Scan for the cell matching the given text and deliver its [X, Y] coordinate at center. 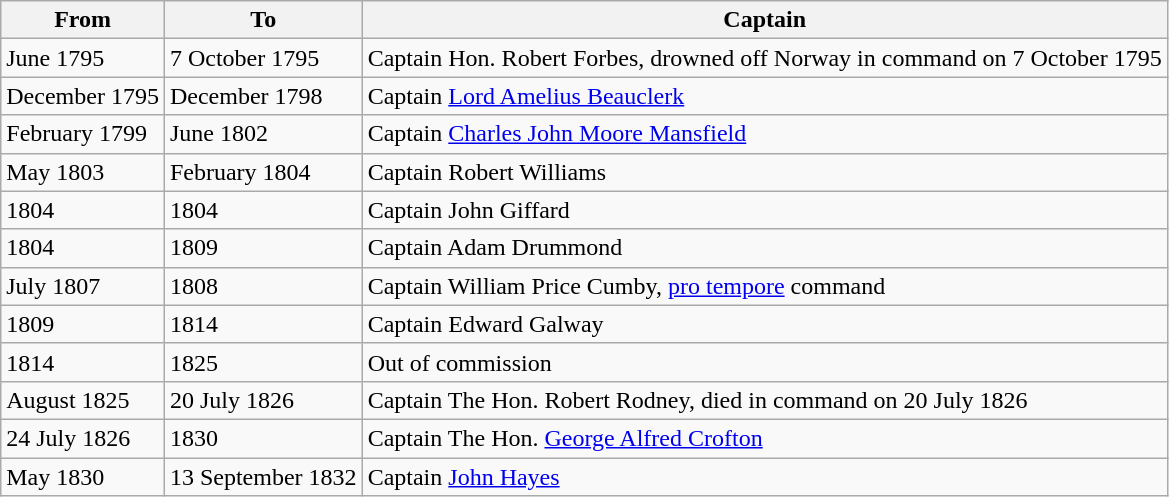
Captain John Giffard [764, 210]
Out of commission [764, 362]
May 1830 [83, 477]
1830 [263, 438]
13 September 1832 [263, 477]
Captain Adam Drummond [764, 248]
Captain Hon. Robert Forbes, drowned off Norway in command on 7 October 1795 [764, 58]
February 1804 [263, 172]
1825 [263, 362]
Captain William Price Cumby, pro tempore command [764, 286]
20 July 1826 [263, 400]
May 1803 [83, 172]
24 July 1826 [83, 438]
February 1799 [83, 134]
Captain Robert Williams [764, 172]
June 1802 [263, 134]
Captain The Hon. Robert Rodney, died in command on 20 July 1826 [764, 400]
Captain The Hon. George Alfred Crofton [764, 438]
Captain [764, 20]
December 1795 [83, 96]
July 1807 [83, 286]
December 1798 [263, 96]
Captain Charles John Moore Mansfield [764, 134]
To [263, 20]
August 1825 [83, 400]
1808 [263, 286]
Captain Edward Galway [764, 324]
From [83, 20]
Captain Lord Amelius Beauclerk [764, 96]
7 October 1795 [263, 58]
June 1795 [83, 58]
Captain John Hayes [764, 477]
